Capture the cell that displays the provided text and extract its (X, Y) central coordinate. 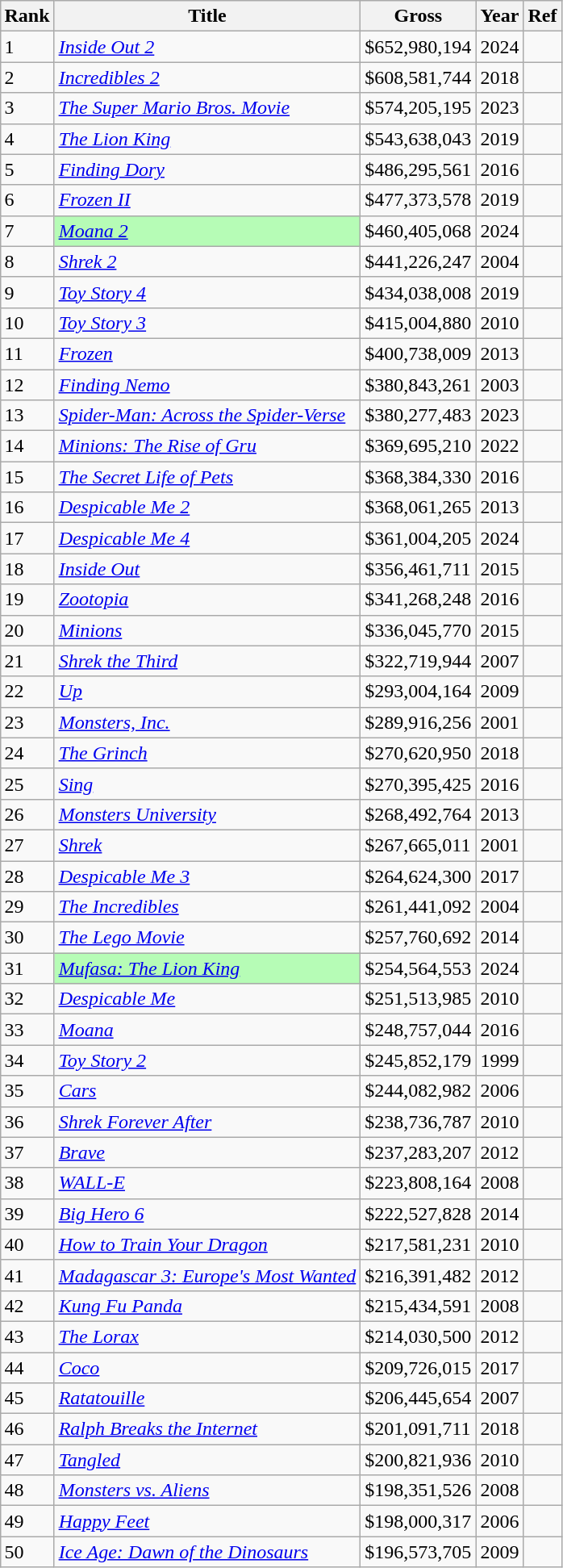
42 (27, 1306)
9 (27, 292)
38 (27, 1183)
$222,527,828 (418, 1214)
The Incredibles (207, 907)
$198,000,317 (418, 1521)
Despicable Me 4 (207, 538)
$369,695,210 (418, 446)
Moana 2 (207, 231)
Spider-Man: Across the Spider-Verse (207, 416)
The Super Mario Bros. Movie (207, 108)
13 (27, 416)
Despicable Me (207, 999)
22 (27, 692)
Big Hero 6 (207, 1214)
How to Train Your Dragon (207, 1244)
2 (27, 77)
30 (27, 938)
32 (27, 999)
$267,665,011 (418, 845)
Toy Story 3 (207, 323)
39 (27, 1214)
4 (27, 139)
Shrek 2 (207, 261)
Inside Out (207, 569)
Frozen (207, 353)
$214,030,500 (418, 1336)
$201,091,711 (418, 1429)
$261,441,092 (418, 907)
$380,843,261 (418, 385)
$289,916,256 (418, 722)
$543,638,043 (418, 139)
Shrek the Third (207, 661)
2022 (500, 446)
$400,738,009 (418, 353)
$217,581,231 (418, 1244)
$257,760,692 (418, 938)
$244,082,982 (418, 1091)
Finding Nemo (207, 385)
44 (27, 1368)
Monsters University (207, 814)
Shrek (207, 845)
Toy Story 4 (207, 292)
The Lego Movie (207, 938)
$216,391,482 (418, 1275)
The Grinch (207, 753)
$238,736,787 (418, 1122)
$460,405,068 (418, 231)
Minions (207, 630)
$270,620,950 (418, 753)
$264,624,300 (418, 876)
Happy Feet (207, 1521)
14 (27, 446)
Despicable Me 3 (207, 876)
25 (27, 784)
35 (27, 1091)
$209,726,015 (418, 1368)
$322,719,944 (418, 661)
$206,445,654 (418, 1399)
8 (27, 261)
24 (27, 753)
$245,852,179 (418, 1060)
$215,434,591 (418, 1306)
Kung Fu Panda (207, 1306)
49 (27, 1521)
Incredibles 2 (207, 77)
$237,283,207 (418, 1152)
3 (27, 108)
Up (207, 692)
1999 (500, 1060)
43 (27, 1336)
33 (27, 1030)
$380,277,483 (418, 416)
28 (27, 876)
$223,808,164 (418, 1183)
$415,004,880 (418, 323)
7 (27, 231)
$361,004,205 (418, 538)
$368,384,330 (418, 477)
45 (27, 1399)
$652,980,194 (418, 47)
$477,373,578 (418, 200)
6 (27, 200)
$198,351,526 (418, 1491)
23 (27, 722)
Frozen II (207, 200)
17 (27, 538)
10 (27, 323)
Rank (27, 16)
Year (500, 16)
1 (27, 47)
The Secret Life of Pets (207, 477)
$356,461,711 (418, 569)
The Lion King (207, 139)
29 (27, 907)
$608,581,744 (418, 77)
Coco (207, 1368)
Cars (207, 1091)
$336,045,770 (418, 630)
21 (27, 661)
$434,038,008 (418, 292)
Mufasa: The Lion King (207, 968)
34 (27, 1060)
$200,821,936 (418, 1460)
Shrek Forever After (207, 1122)
11 (27, 353)
Ralph Breaks the Internet (207, 1429)
50 (27, 1552)
The Lorax (207, 1336)
$341,268,248 (418, 600)
Ref (542, 16)
46 (27, 1429)
47 (27, 1460)
36 (27, 1122)
16 (27, 508)
12 (27, 385)
Monsters vs. Aliens (207, 1491)
5 (27, 169)
Minions: The Rise of Gru (207, 446)
37 (27, 1152)
Finding Dory (207, 169)
Toy Story 2 (207, 1060)
$486,295,561 (418, 169)
18 (27, 569)
19 (27, 600)
Madagascar 3: Europe's Most Wanted (207, 1275)
Title (207, 16)
$270,395,425 (418, 784)
Brave (207, 1152)
$268,492,764 (418, 814)
$574,205,195 (418, 108)
40 (27, 1244)
48 (27, 1491)
Inside Out 2 (207, 47)
$196,573,705 (418, 1552)
41 (27, 1275)
$251,513,985 (418, 999)
Despicable Me 2 (207, 508)
Moana (207, 1030)
31 (27, 968)
$248,757,044 (418, 1030)
Monsters, Inc. (207, 722)
Tangled (207, 1460)
WALL-E (207, 1183)
27 (27, 845)
Gross (418, 16)
Zootopia (207, 600)
15 (27, 477)
$293,004,164 (418, 692)
Ice Age: Dawn of the Dinosaurs (207, 1552)
$441,226,247 (418, 261)
$254,564,553 (418, 968)
Sing (207, 784)
2003 (500, 385)
Ratatouille (207, 1399)
20 (27, 630)
26 (27, 814)
$368,061,265 (418, 508)
